Provide the [x, y] coordinate of the cell's center where the given text is located.  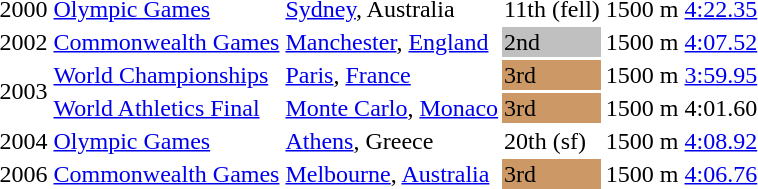
2nd [552, 42]
Melbourne, Australia [392, 174]
Manchester, England [392, 42]
Monte Carlo, Monaco [392, 108]
Paris, France [392, 75]
Athens, Greece [392, 141]
20th (sf) [552, 141]
World Athletics Final [166, 108]
World Championships [166, 75]
Olympic Games [166, 141]
